For the text-containing cell, return its midpoint in (X, Y) coordinate format. 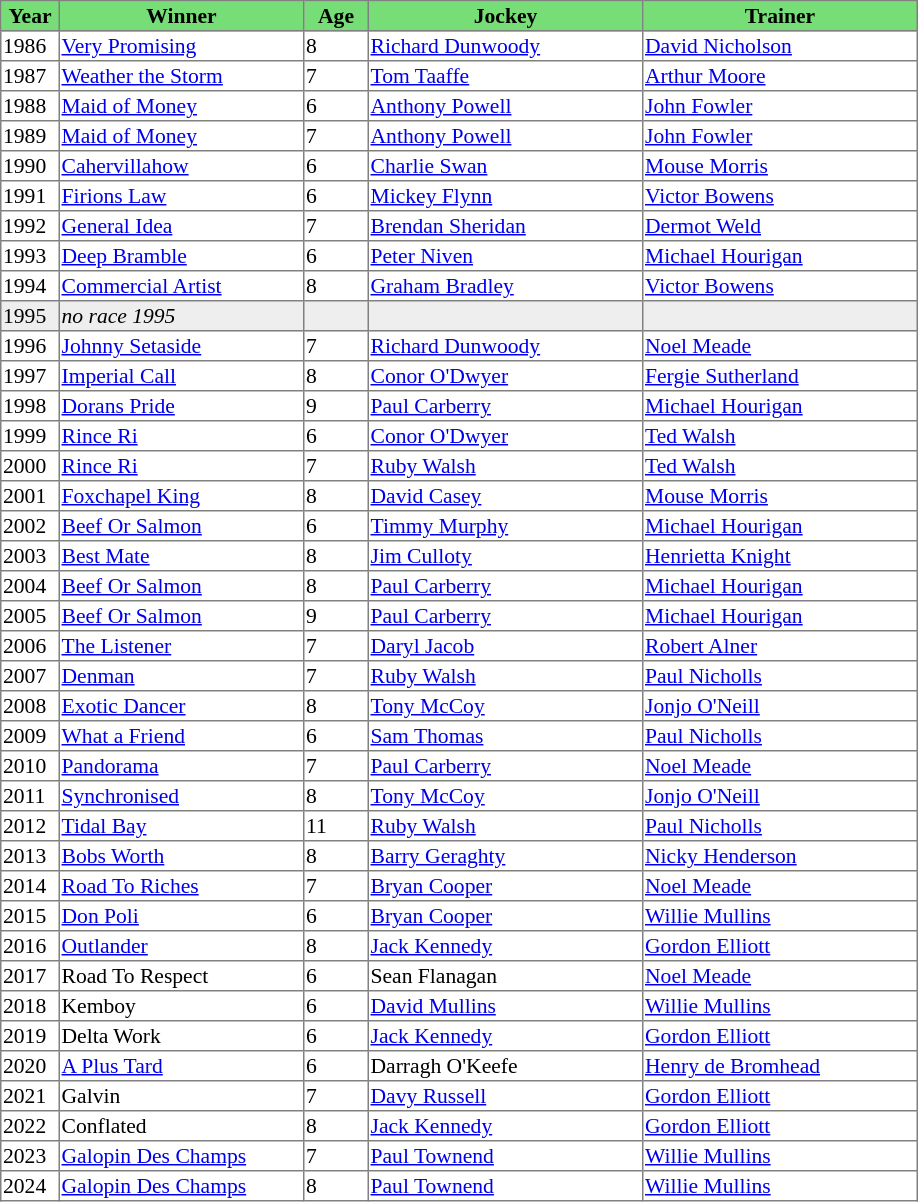
2005 (30, 616)
Road To Riches (181, 886)
Exotic Dancer (181, 706)
Don Poli (181, 916)
Dorans Pride (181, 406)
Firions Law (181, 196)
Henry de Bromhead (780, 1066)
2014 (30, 886)
2011 (30, 796)
Robert Alner (780, 646)
Daryl Jacob (505, 646)
1997 (30, 376)
Jockey (505, 16)
Graham Bradley (505, 286)
2023 (30, 1156)
Arthur Moore (780, 76)
2016 (30, 946)
1992 (30, 226)
What a Friend (181, 736)
Winner (181, 16)
2020 (30, 1066)
Fergie Sutherland (780, 376)
David Mullins (505, 1006)
2021 (30, 1096)
Year (30, 16)
2006 (30, 646)
1993 (30, 256)
2022 (30, 1126)
Road To Respect (181, 976)
1991 (30, 196)
Best Mate (181, 556)
1995 (30, 316)
Synchronised (181, 796)
2004 (30, 586)
2010 (30, 766)
1988 (30, 106)
Delta Work (181, 1036)
Bobs Worth (181, 856)
Davy Russell (505, 1096)
Galvin (181, 1096)
Outlander (181, 946)
Trainer (780, 16)
A Plus Tard (181, 1066)
2019 (30, 1036)
no race 1995 (181, 316)
1990 (30, 166)
Cahervillahow (181, 166)
Conflated (181, 1126)
Foxchapel King (181, 496)
David Nicholson (780, 46)
2017 (30, 976)
Peter Niven (505, 256)
Darragh O'Keefe (505, 1066)
2001 (30, 496)
Tidal Bay (181, 826)
Jim Culloty (505, 556)
Nicky Henderson (780, 856)
Henrietta Knight (780, 556)
Very Promising (181, 46)
Pandorama (181, 766)
2012 (30, 826)
Mickey Flynn (505, 196)
General Idea (181, 226)
1987 (30, 76)
Sam Thomas (505, 736)
David Casey (505, 496)
1994 (30, 286)
Weather the Storm (181, 76)
Barry Geraghty (505, 856)
2009 (30, 736)
Deep Bramble (181, 256)
2013 (30, 856)
1998 (30, 406)
2015 (30, 916)
Sean Flanagan (505, 976)
2000 (30, 466)
1989 (30, 136)
11 (336, 826)
Timmy Murphy (505, 526)
Brendan Sheridan (505, 226)
Denman (181, 676)
Johnny Setaside (181, 346)
2018 (30, 1006)
2003 (30, 556)
2007 (30, 676)
1986 (30, 46)
The Listener (181, 646)
Age (336, 16)
2008 (30, 706)
2024 (30, 1186)
Tom Taaffe (505, 76)
2002 (30, 526)
1999 (30, 436)
Imperial Call (181, 376)
Kemboy (181, 1006)
Commercial Artist (181, 286)
Charlie Swan (505, 166)
Dermot Weld (780, 226)
1996 (30, 346)
